Extract the (x, y) coordinate from the center of the cell holding the provided text.  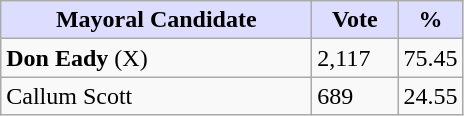
75.45 (430, 58)
Vote (355, 20)
Mayoral Candidate (156, 20)
2,117 (355, 58)
Callum Scott (156, 96)
% (430, 20)
24.55 (430, 96)
689 (355, 96)
Don Eady (X) (156, 58)
